Scan for the cell matching the given text and deliver its [X, Y] coordinate at center. 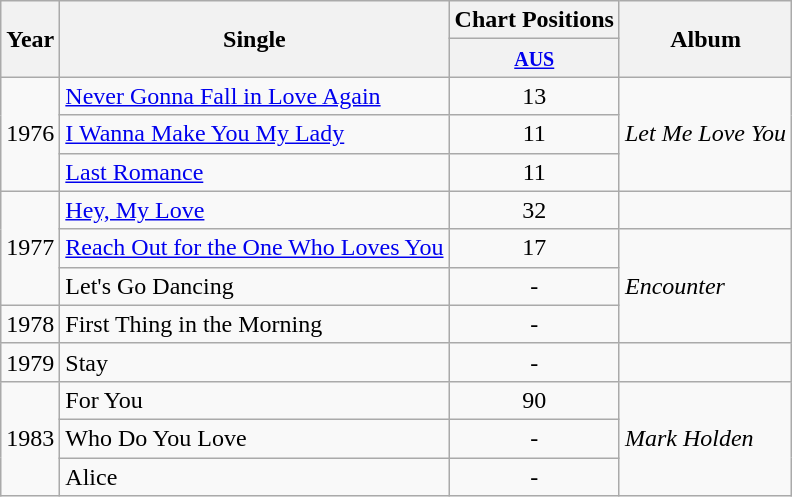
1983 [30, 438]
I Wanna Make You My Lady [254, 134]
Reach Out for the One Who Loves You [254, 248]
Chart Positions [534, 20]
1976 [30, 134]
17 [534, 248]
90 [534, 400]
Never Gonna Fall in Love Again [254, 96]
Hey, My Love [254, 210]
1979 [30, 362]
Last Romance [254, 172]
For You [254, 400]
Mark Holden [705, 438]
Year [30, 39]
AUS [534, 58]
13 [534, 96]
32 [534, 210]
Let Me Love You [705, 134]
Stay [254, 362]
First Thing in the Morning [254, 324]
1978 [30, 324]
Let's Go Dancing [254, 286]
Single [254, 39]
Album [705, 39]
Alice [254, 477]
Encounter [705, 286]
1977 [30, 248]
Who Do You Love [254, 438]
